Identify which cell holds the provided text, then report its (x, y) central coordinate. 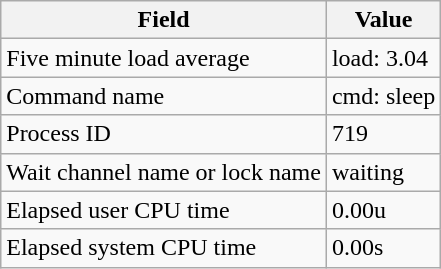
Elapsed system CPU time (164, 248)
Process ID (164, 134)
load: 3.04 (383, 58)
0.00s (383, 248)
Five minute load average (164, 58)
Command name (164, 96)
cmd: sleep (383, 96)
0.00u (383, 210)
Elapsed user CPU time (164, 210)
719 (383, 134)
Wait channel name or lock name (164, 172)
waiting (383, 172)
Field (164, 20)
Value (383, 20)
